Determine the [X, Y] coordinate at the center of the cell enclosing the given text.  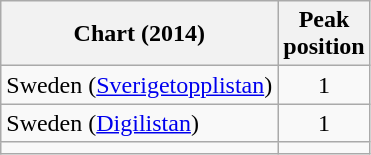
Chart (2014) [140, 34]
Sweden (Sverigetopplistan) [140, 85]
Peakposition [324, 34]
Sweden (Digilistan) [140, 123]
